Scan for the cell matching the given text and deliver its (X, Y) coordinate at center. 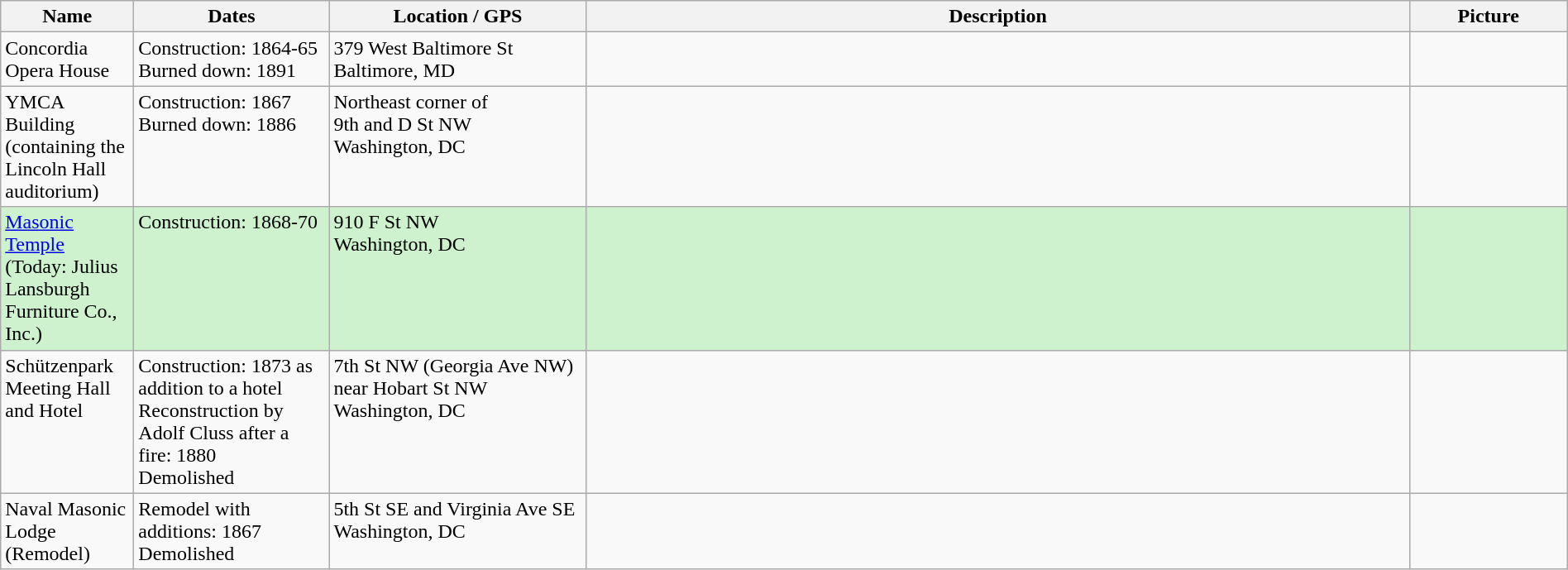
Construction: 1864-65 Burned down: 1891 (232, 60)
Masonic Temple (Today: Julius Lansburgh Furniture Co., Inc.) (68, 278)
Construction: 1868-70 (232, 278)
Concordia Opera House (68, 60)
910 F St NW Washington, DC (458, 278)
Picture (1489, 17)
Northeast corner of9th and D St NW Washington, DC (458, 146)
5th St SE and Virginia Ave SE Washington, DC (458, 531)
Schützenpark Meeting Hall and Hotel (68, 422)
Dates (232, 17)
Remodel with additions: 1867 Demolished (232, 531)
Name (68, 17)
Construction: 1867 Burned down: 1886 (232, 146)
7th St NW (Georgia Ave NW) near Hobart St NW Washington, DC (458, 422)
Construction: 1873 as addition to a hotel Reconstruction by Adolf Cluss after a fire: 1880 Demolished (232, 422)
Description (997, 17)
YMCA Building (containing the Lincoln Hall auditorium) (68, 146)
Naval Masonic Lodge (Remodel) (68, 531)
Location / GPS (458, 17)
379 West Baltimore St Baltimore, MD (458, 60)
